Search for the cell housing the specified text and yield its [X, Y] center coordinate. 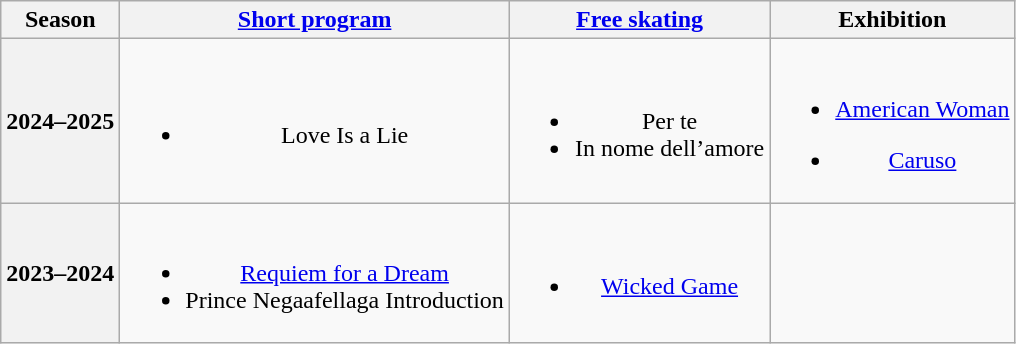
Love Is a Lie [315, 121]
2024–2025 [60, 121]
Requiem for a Dream Prince Negaafellaga Introduction [315, 273]
Per te In nome dell’amore [639, 121]
2023–2024 [60, 273]
American Woman Caruso [892, 121]
Season [60, 20]
Free skating [639, 20]
Short program [315, 20]
Wicked Game [639, 273]
Exhibition [892, 20]
